Scan for the cell matching the given text and deliver its (X, Y) coordinate at center. 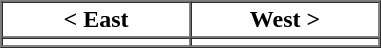
< East (96, 20)
West > (284, 20)
